Scan for the cell matching the given text and deliver its (X, Y) coordinate at center. 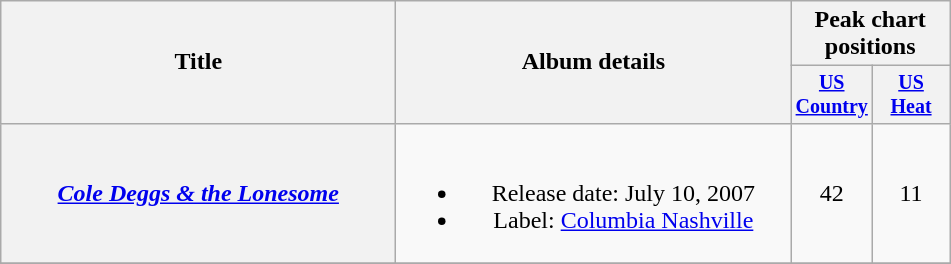
11 (912, 193)
Cole Deggs & the Lonesome (198, 193)
42 (832, 193)
Release date: July 10, 2007Label: Columbia Nashville (594, 193)
US Heat (912, 94)
Title (198, 62)
US Country (832, 94)
Peak chartpositions (870, 34)
Album details (594, 62)
